From the cell containing the given text, extract its center point as (x, y) coordinate. 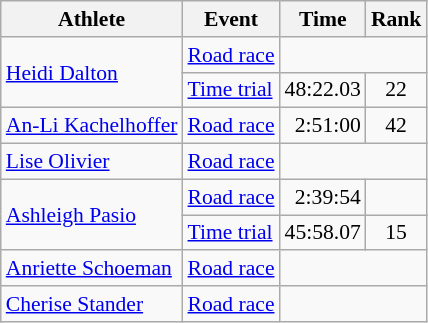
48:22.03 (323, 90)
42 (396, 126)
Anriette Schoeman (92, 269)
Athlete (92, 19)
22 (396, 90)
2:51:00 (323, 126)
An-Li Kachelhoffer (92, 126)
Rank (396, 19)
Cherise Stander (92, 304)
Lise Olivier (92, 162)
Ashleigh Pasio (92, 214)
Time (323, 19)
15 (396, 233)
Event (232, 19)
45:58.07 (323, 233)
Heidi Dalton (92, 72)
2:39:54 (323, 197)
